Capture the cell that displays the provided text and extract its [X, Y] central coordinate. 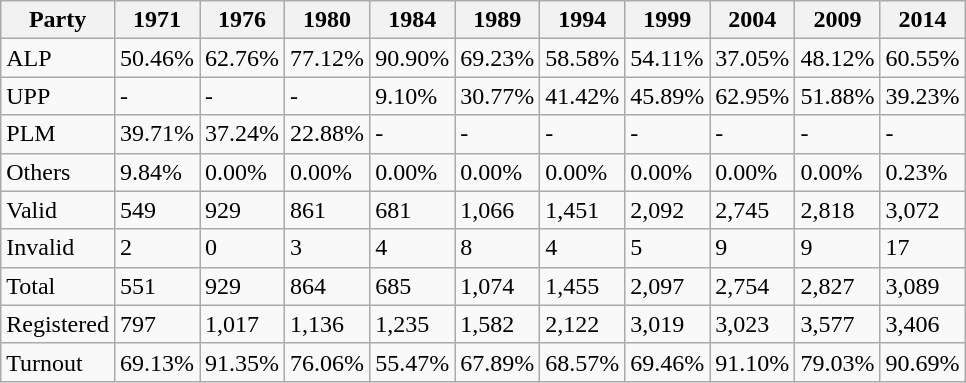
1971 [156, 20]
55.47% [412, 362]
8 [498, 248]
551 [156, 286]
69.23% [498, 58]
Valid [58, 210]
3,577 [838, 324]
2014 [922, 20]
2009 [838, 20]
1,136 [328, 324]
1980 [328, 20]
77.12% [328, 58]
3,023 [752, 324]
0 [242, 248]
Turnout [58, 362]
2,097 [668, 286]
39.71% [156, 134]
864 [328, 286]
2,745 [752, 210]
68.57% [582, 362]
37.24% [242, 134]
67.89% [498, 362]
50.46% [156, 58]
5 [668, 248]
2,092 [668, 210]
17 [922, 248]
681 [412, 210]
1,066 [498, 210]
Party [58, 20]
9.10% [412, 96]
3,019 [668, 324]
41.42% [582, 96]
Others [58, 172]
0.23% [922, 172]
3,406 [922, 324]
2 [156, 248]
60.55% [922, 58]
45.89% [668, 96]
58.58% [582, 58]
91.10% [752, 362]
51.88% [838, 96]
1984 [412, 20]
91.35% [242, 362]
2,122 [582, 324]
1,017 [242, 324]
62.95% [752, 96]
3 [328, 248]
79.03% [838, 362]
1976 [242, 20]
1,074 [498, 286]
797 [156, 324]
549 [156, 210]
76.06% [328, 362]
3,089 [922, 286]
9.84% [156, 172]
1994 [582, 20]
Total [58, 286]
2,827 [838, 286]
685 [412, 286]
39.23% [922, 96]
37.05% [752, 58]
2,818 [838, 210]
1,455 [582, 286]
90.90% [412, 58]
1,451 [582, 210]
PLM [58, 134]
3,072 [922, 210]
2,754 [752, 286]
69.13% [156, 362]
30.77% [498, 96]
1,582 [498, 324]
Invalid [58, 248]
90.69% [922, 362]
62.76% [242, 58]
Registered [58, 324]
1999 [668, 20]
1989 [498, 20]
69.46% [668, 362]
ALP [58, 58]
48.12% [838, 58]
1,235 [412, 324]
22.88% [328, 134]
UPP [58, 96]
861 [328, 210]
54.11% [668, 58]
2004 [752, 20]
